Locate the cell with the specified text and output its (x, y) center coordinate. 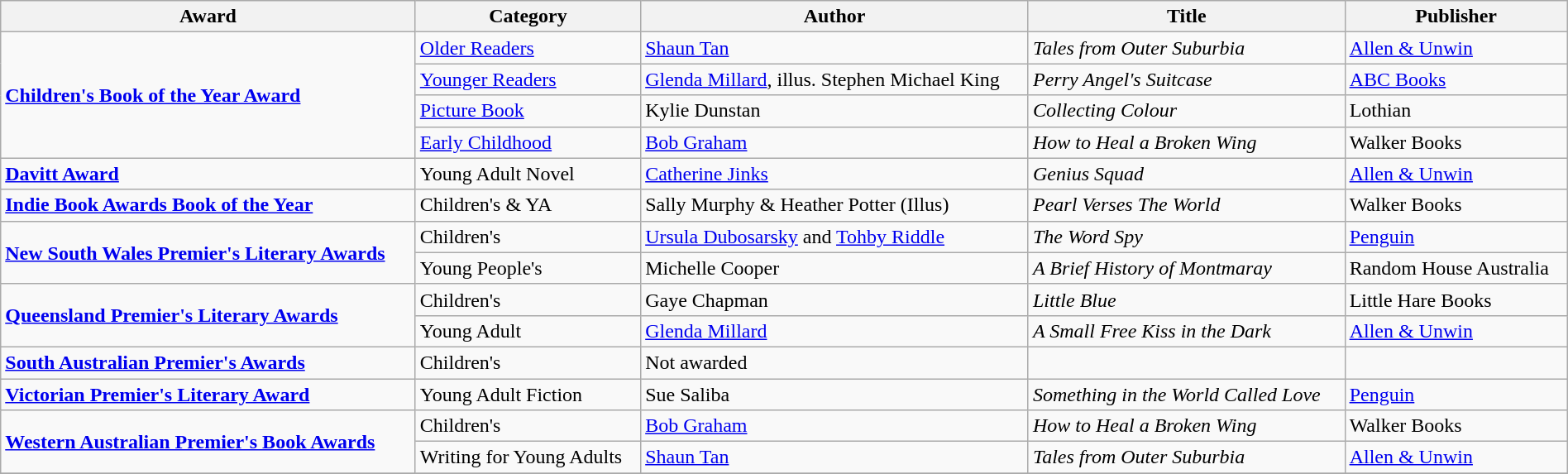
Young Adult Novel (528, 174)
Random House Australia (1456, 268)
Something in the World Called Love (1186, 395)
Sally Murphy & Heather Potter (Illus) (835, 205)
A Small Free Kiss in the Dark (1186, 331)
Early Childhood (528, 142)
Catherine Jinks (835, 174)
Little Hare Books (1456, 299)
ABC Books (1456, 79)
Category (528, 17)
Author (835, 17)
The Word Spy (1186, 237)
Not awarded (835, 362)
Indie Book Awards Book of the Year (208, 205)
South Australian Premier's Awards (208, 362)
Children's Book of the Year Award (208, 95)
Queensland Premier's Literary Awards (208, 315)
Young Adult Fiction (528, 395)
Young Adult (528, 331)
Little Blue (1186, 299)
Children's & YA (528, 205)
Glenda Millard, illus. Stephen Michael King (835, 79)
Victorian Premier's Literary Award (208, 395)
Michelle Cooper (835, 268)
Genius Squad (1186, 174)
Publisher (1456, 17)
Glenda Millard (835, 331)
Sue Saliba (835, 395)
Perry Angel's Suitcase (1186, 79)
Award (208, 17)
Title (1186, 17)
Picture Book (528, 111)
Kylie Dunstan (835, 111)
Older Readers (528, 48)
Gaye Chapman (835, 299)
Younger Readers (528, 79)
Young People's (528, 268)
Ursula Dubosarsky and Tohby Riddle (835, 237)
New South Wales Premier's Literary Awards (208, 252)
Pearl Verses The World (1186, 205)
Lothian (1456, 111)
Western Australian Premier's Book Awards (208, 442)
Collecting Colour (1186, 111)
Davitt Award (208, 174)
Writing for Young Adults (528, 457)
A Brief History of Montmaray (1186, 268)
